Return the [x, y] coordinate for the center point of the cell that contains the specified text.  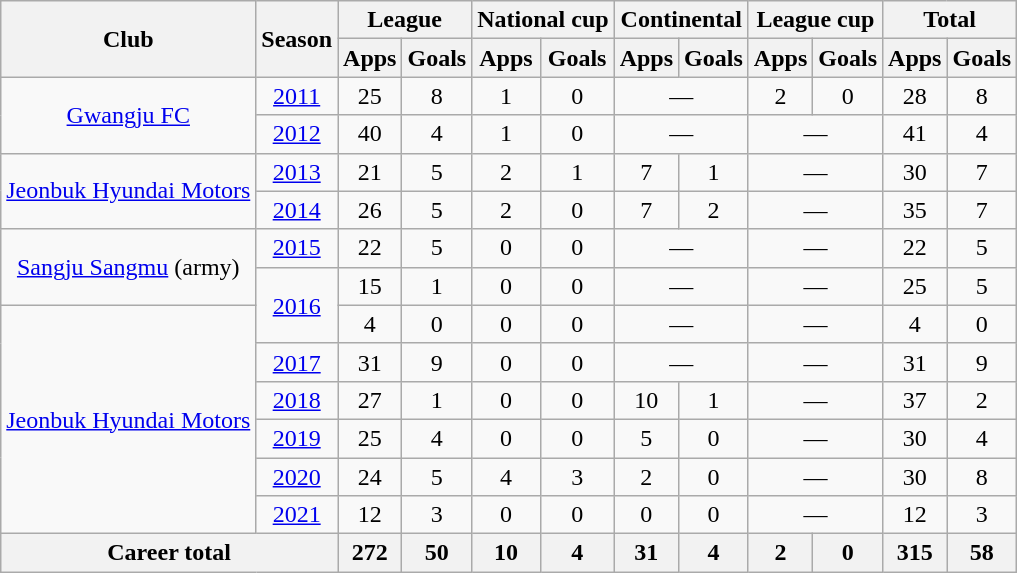
2013 [297, 172]
2017 [297, 362]
2014 [297, 210]
26 [370, 210]
2011 [297, 96]
37 [915, 400]
2019 [297, 438]
League [405, 20]
15 [370, 286]
Club [128, 39]
Continental [681, 20]
315 [915, 553]
21 [370, 172]
28 [915, 96]
40 [370, 134]
50 [437, 553]
2021 [297, 515]
272 [370, 553]
2020 [297, 477]
27 [370, 400]
Career total [170, 553]
Gwangju FC [128, 115]
2012 [297, 134]
2015 [297, 248]
National cup [543, 20]
Total [950, 20]
58 [982, 553]
35 [915, 210]
2016 [297, 305]
41 [915, 134]
Season [297, 39]
Sangju Sangmu (army) [128, 267]
24 [370, 477]
2018 [297, 400]
League cup [815, 20]
